Pinpoint the cell where the given text exists, returning its [X, Y] midpoint coordinate. 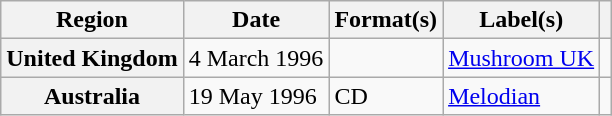
Region [92, 20]
Melodian [522, 96]
Label(s) [522, 20]
19 May 1996 [256, 96]
United Kingdom [92, 58]
Date [256, 20]
CD [386, 96]
Australia [92, 96]
Format(s) [386, 20]
4 March 1996 [256, 58]
Mushroom UK [522, 58]
